Find where the given text appears and provide that cell's center as [x, y] coordinate. 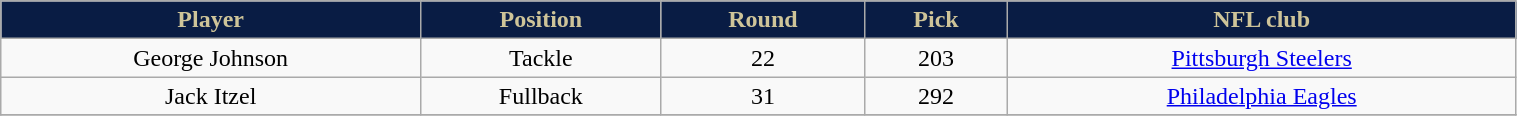
292 [936, 96]
31 [763, 96]
Position [542, 20]
Pick [936, 20]
Round [763, 20]
22 [763, 58]
Fullback [542, 96]
Pittsburgh Steelers [1262, 58]
NFL club [1262, 20]
Jack Itzel [211, 96]
Player [211, 20]
203 [936, 58]
Tackle [542, 58]
George Johnson [211, 58]
Philadelphia Eagles [1262, 96]
